Locate the cell with the specified text and output its (X, Y) center coordinate. 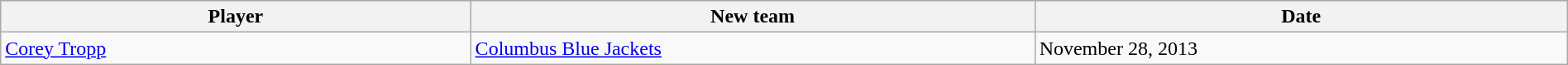
New team (753, 17)
Date (1301, 17)
November 28, 2013 (1301, 48)
Player (236, 17)
Columbus Blue Jackets (753, 48)
Corey Tropp (236, 48)
